Search for the cell housing the specified text and yield its (X, Y) center coordinate. 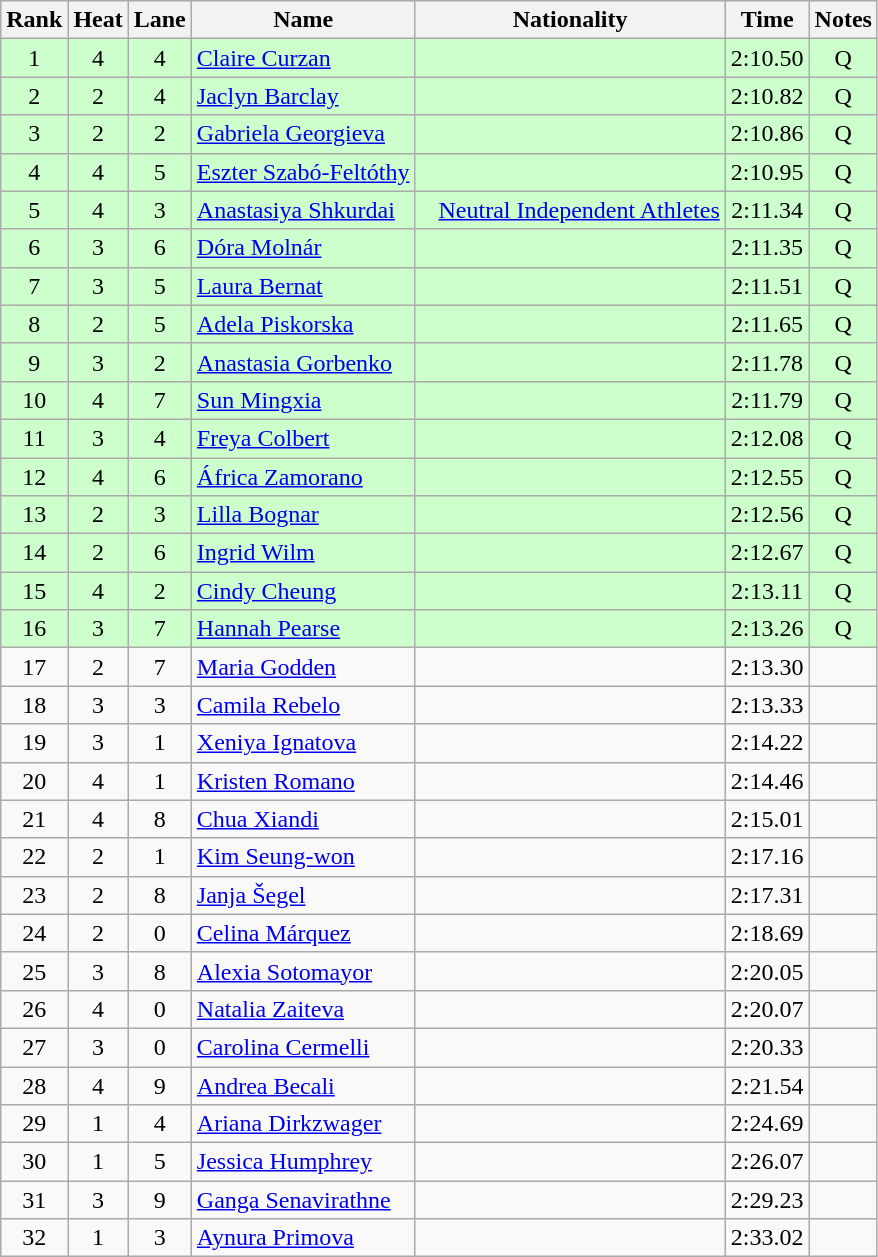
Hannah Pearse (303, 629)
Lane (160, 20)
2:12.67 (767, 553)
2:18.69 (767, 933)
13 (34, 515)
Eszter Szabó-Feltóthy (303, 172)
Natalia Zaiteva (303, 1009)
2:13.30 (767, 667)
2:11.78 (767, 362)
Sun Mingxia (303, 400)
2:13.33 (767, 705)
28 (34, 1085)
2:11.79 (767, 400)
25 (34, 971)
2:14.46 (767, 781)
Alexia Sotomayor (303, 971)
31 (34, 1200)
Aynura Primova (303, 1238)
2:20.07 (767, 1009)
Ganga Senavirathne (303, 1200)
14 (34, 553)
26 (34, 1009)
Adela Piskorska (303, 324)
32 (34, 1238)
Gabriela Georgieva (303, 134)
2:12.08 (767, 438)
2:12.56 (767, 515)
2:11.34 (767, 210)
2:11.65 (767, 324)
Chua Xiandi (303, 819)
15 (34, 591)
Notes (843, 20)
Camila Rebelo (303, 705)
2:24.69 (767, 1124)
Name (303, 20)
África Zamorano (303, 477)
Maria Godden (303, 667)
Nationality (570, 20)
30 (34, 1162)
2:10.86 (767, 134)
2:33.02 (767, 1238)
2:17.16 (767, 857)
16 (34, 629)
Celina Márquez (303, 933)
2:12.55 (767, 477)
24 (34, 933)
17 (34, 667)
29 (34, 1124)
Neutral Independent Athletes (570, 210)
Lilla Bognar (303, 515)
2:13.11 (767, 591)
23 (34, 895)
Cindy Cheung (303, 591)
18 (34, 705)
Janja Šegel (303, 895)
Carolina Cermelli (303, 1047)
27 (34, 1047)
Ingrid Wilm (303, 553)
20 (34, 781)
2:11.35 (767, 248)
Time (767, 20)
2:20.33 (767, 1047)
Jaclyn Barclay (303, 96)
Anastasia Gorbenko (303, 362)
Freya Colbert (303, 438)
Anastasiya Shkurdai (303, 210)
21 (34, 819)
2:13.26 (767, 629)
Heat (98, 20)
10 (34, 400)
Dóra Molnár (303, 248)
19 (34, 743)
2:11.51 (767, 286)
Andrea Becali (303, 1085)
11 (34, 438)
Jessica Humphrey (303, 1162)
Laura Bernat (303, 286)
Rank (34, 20)
2:10.95 (767, 172)
2:10.50 (767, 58)
2:21.54 (767, 1085)
22 (34, 857)
Xeniya Ignatova (303, 743)
Ariana Dirkzwager (303, 1124)
12 (34, 477)
2:10.82 (767, 96)
Claire Curzan (303, 58)
2:17.31 (767, 895)
Kristen Romano (303, 781)
Kim Seung-won (303, 857)
2:15.01 (767, 819)
2:26.07 (767, 1162)
2:29.23 (767, 1200)
2:20.05 (767, 971)
2:14.22 (767, 743)
